Pinpoint the cell where the given text exists, returning its [x, y] midpoint coordinate. 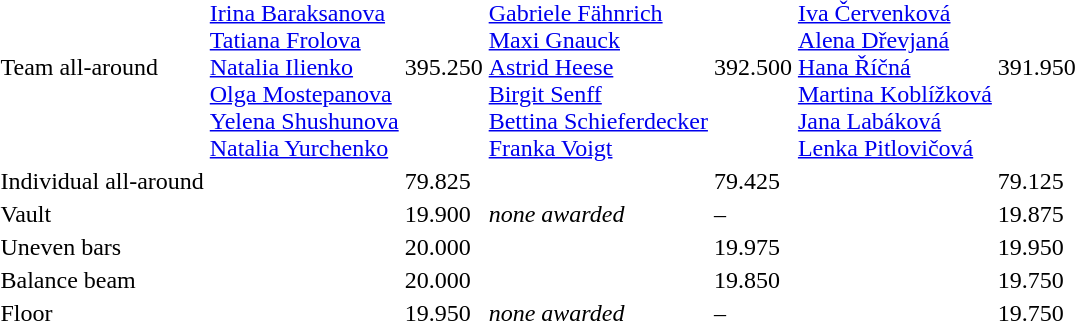
none awarded [598, 214]
79.425 [752, 181]
79.825 [444, 181]
19.900 [444, 214]
– [752, 214]
19.850 [752, 280]
19.975 [752, 247]
